Capture the cell that displays the provided text and extract its [X, Y] central coordinate. 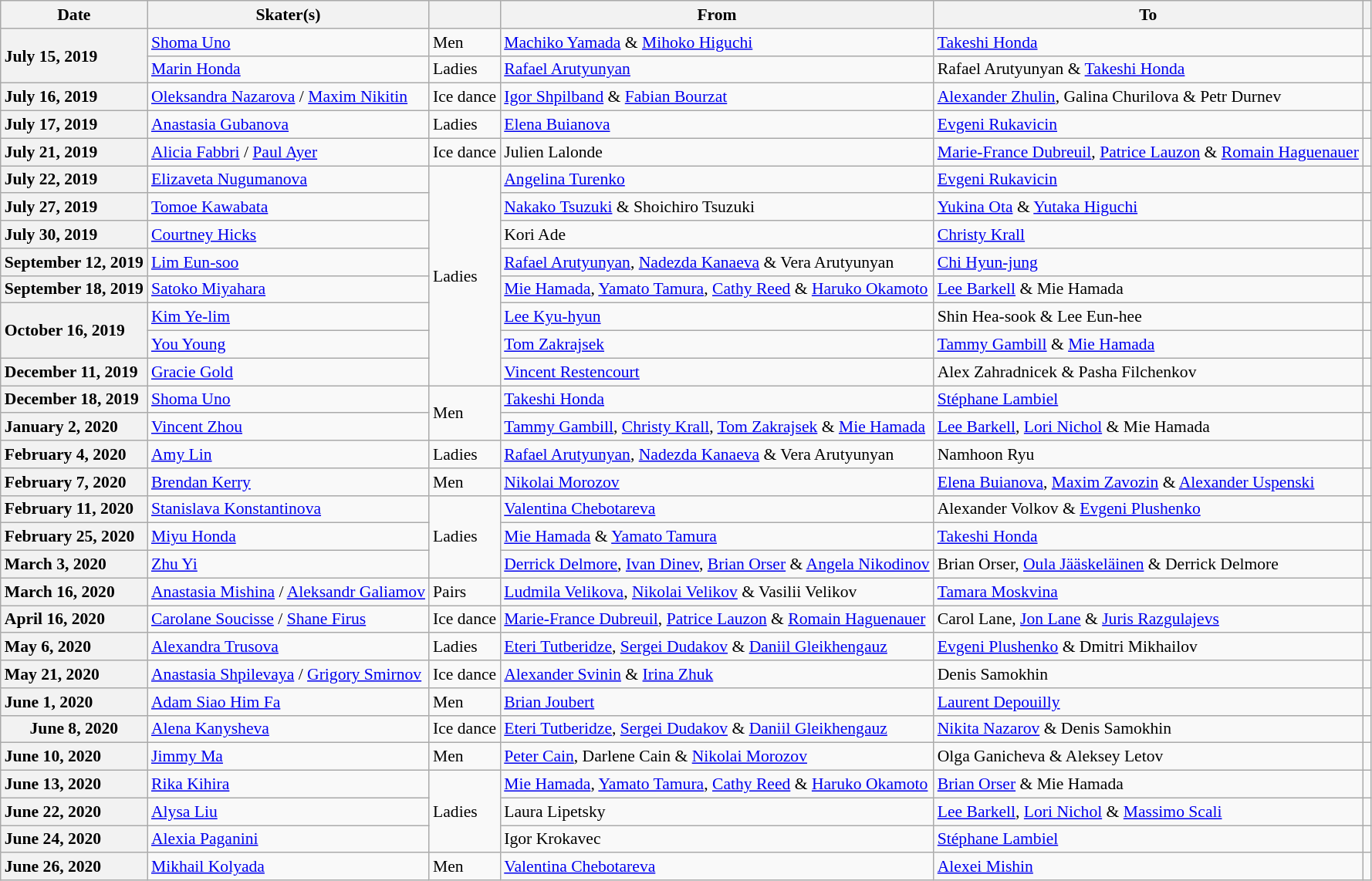
Lee Kyu-hyun [716, 317]
Derrick Delmore, Ivan Dinev, Brian Orser & Angela Nikodinov [716, 565]
Lee Barkell, Lori Nichol & Mie Hamada [1148, 427]
Lim Eun-soo [289, 262]
Anastasia Mishina / Aleksandr Galiamov [289, 592]
Carol Lane, Jon Lane & Juris Razgulajevs [1148, 619]
Kori Ade [716, 235]
Alysa Liu [289, 812]
Alicia Fabbri / Paul Ayer [289, 152]
Namhoon Ryu [1148, 454]
May 6, 2020 [74, 647]
Alexia Paganini [289, 839]
Rafael Arutyunyan & Takeshi Honda [1148, 69]
Laurent Depouilly [1148, 702]
July 30, 2019 [74, 235]
July 22, 2019 [74, 180]
Alexander Zhulin, Galina Churilova & Petr Durnev [1148, 97]
Brian Orser & Mie Hamada [1148, 785]
June 10, 2020 [74, 757]
Courtney Hicks [289, 235]
February 7, 2020 [74, 482]
Olga Ganicheva & Aleksey Letov [1148, 757]
Alena Kanysheva [289, 729]
From [716, 15]
Igor Shpilband & Fabian Bourzat [716, 97]
Shin Hea-sook & Lee Eun-hee [1148, 317]
March 16, 2020 [74, 592]
Julien Lalonde [716, 152]
Brian Orser, Oula Jääskeläinen & Derrick Delmore [1148, 565]
Rafael Arutyunyan [716, 69]
Evgeni Plushenko & Dmitri Mikhailov [1148, 647]
Tomoe Kawabata [289, 208]
Lee Barkell, Lori Nichol & Massimo Scali [1148, 812]
Alex Zahradnicek & Pasha Filchenkov [1148, 372]
Elizaveta Nugumanova [289, 180]
December 11, 2019 [74, 372]
March 3, 2020 [74, 565]
February 11, 2020 [74, 509]
October 16, 2019 [74, 330]
Stanislava Konstantinova [289, 509]
September 12, 2019 [74, 262]
June 22, 2020 [74, 812]
Nikita Nazarov & Denis Samokhin [1148, 729]
June 8, 2020 [74, 729]
Brian Joubert [716, 702]
Anastasia Gubanova [289, 125]
May 21, 2020 [74, 674]
Yukina Ota & Yutaka Higuchi [1148, 208]
June 26, 2020 [74, 867]
Marin Honda [289, 69]
January 2, 2020 [74, 427]
July 27, 2019 [74, 208]
Pairs [465, 592]
Anastasia Shpilevaya / Grigory Smirnov [289, 674]
Carolane Soucisse / Shane Firus [289, 619]
Chi Hyun-jung [1148, 262]
Angelina Turenko [716, 180]
Alexander Svinin & Irina Zhuk [716, 674]
Date [74, 15]
April 16, 2020 [74, 619]
Tammy Gambill & Mie Hamada [1148, 345]
Vincent Zhou [289, 427]
Kim Ye-lim [289, 317]
You Young [289, 345]
Ludmila Velikova, Nikolai Velikov & Vasilii Velikov [716, 592]
June 1, 2020 [74, 702]
February 4, 2020 [74, 454]
July 16, 2019 [74, 97]
Brendan Kerry [289, 482]
Elena Buianova [716, 125]
Vincent Restencourt [716, 372]
Mie Hamada & Yamato Tamura [716, 537]
June 13, 2020 [74, 785]
June 24, 2020 [74, 839]
Gracie Gold [289, 372]
Miyu Honda [289, 537]
Tamara Moskvina [1148, 592]
Jimmy Ma [289, 757]
Lee Barkell & Mie Hamada [1148, 289]
December 18, 2019 [74, 400]
Zhu Yi [289, 565]
February 25, 2020 [74, 537]
Elena Buianova, Maxim Zavozin & Alexander Uspenski [1148, 482]
Alexander Volkov & Evgeni Plushenko [1148, 509]
Nakako Tsuzuki & Shoichiro Tsuzuki [716, 208]
Skater(s) [289, 15]
Igor Krokavec [716, 839]
Satoko Miyahara [289, 289]
Christy Krall [1148, 235]
Mikhail Kolyada [289, 867]
Alexei Mishin [1148, 867]
Laura Lipetsky [716, 812]
To [1148, 15]
Tom Zakrajsek [716, 345]
Oleksandra Nazarova / Maxim Nikitin [289, 97]
Amy Lin [289, 454]
Rika Kihira [289, 785]
Denis Samokhin [1148, 674]
Nikolai Morozov [716, 482]
Adam Siao Him Fa [289, 702]
Alexandra Trusova [289, 647]
July 17, 2019 [74, 125]
September 18, 2019 [74, 289]
Tammy Gambill, Christy Krall, Tom Zakrajsek & Mie Hamada [716, 427]
July 21, 2019 [74, 152]
July 15, 2019 [74, 56]
Machiko Yamada & Mihoko Higuchi [716, 42]
Peter Cain, Darlene Cain & Nikolai Morozov [716, 757]
